From the cell containing the given text, extract its center point as (X, Y) coordinate. 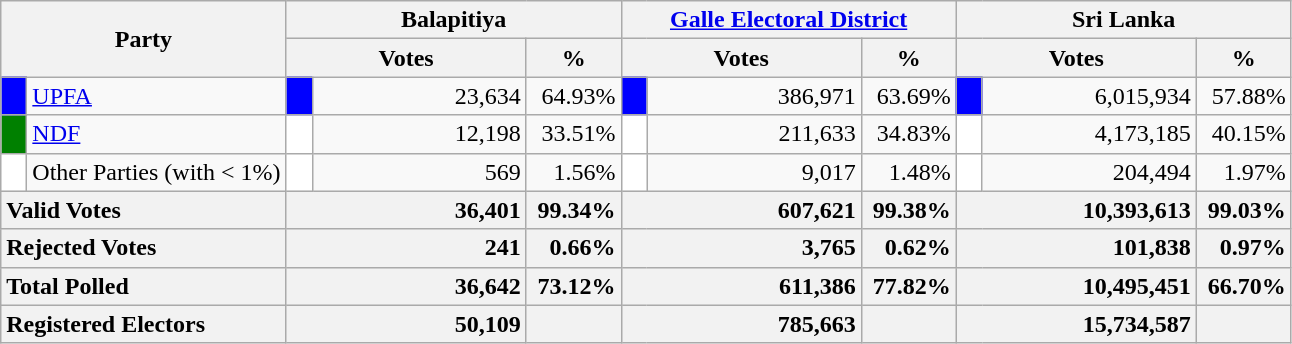
33.51% (574, 134)
Total Polled (144, 286)
40.15% (1244, 134)
23,634 (419, 96)
50,109 (406, 324)
Sri Lanka (1124, 20)
34.83% (908, 134)
Other Parties (with < 1%) (156, 172)
6,015,934 (1089, 96)
1.56% (574, 172)
607,621 (741, 210)
15,734,587 (1076, 324)
12,198 (419, 134)
1.97% (1244, 172)
4,173,185 (1089, 134)
785,663 (741, 324)
Valid Votes (144, 210)
0.62% (908, 248)
77.82% (908, 286)
Registered Electors (144, 324)
0.97% (1244, 248)
0.66% (574, 248)
386,971 (754, 96)
204,494 (1089, 172)
63.69% (908, 96)
241 (406, 248)
73.12% (574, 286)
211,633 (754, 134)
36,642 (406, 286)
611,386 (741, 286)
66.70% (1244, 286)
UPFA (156, 96)
101,838 (1076, 248)
Balapitiya (454, 20)
99.03% (1244, 210)
99.38% (908, 210)
Galle Electoral District (788, 20)
Party (144, 39)
NDF (156, 134)
Rejected Votes (144, 248)
3,765 (741, 248)
1.48% (908, 172)
57.88% (1244, 96)
36,401 (406, 210)
569 (419, 172)
10,495,451 (1076, 286)
9,017 (754, 172)
10,393,613 (1076, 210)
64.93% (574, 96)
99.34% (574, 210)
